Return [X, Y] of the center of cell containing provided text 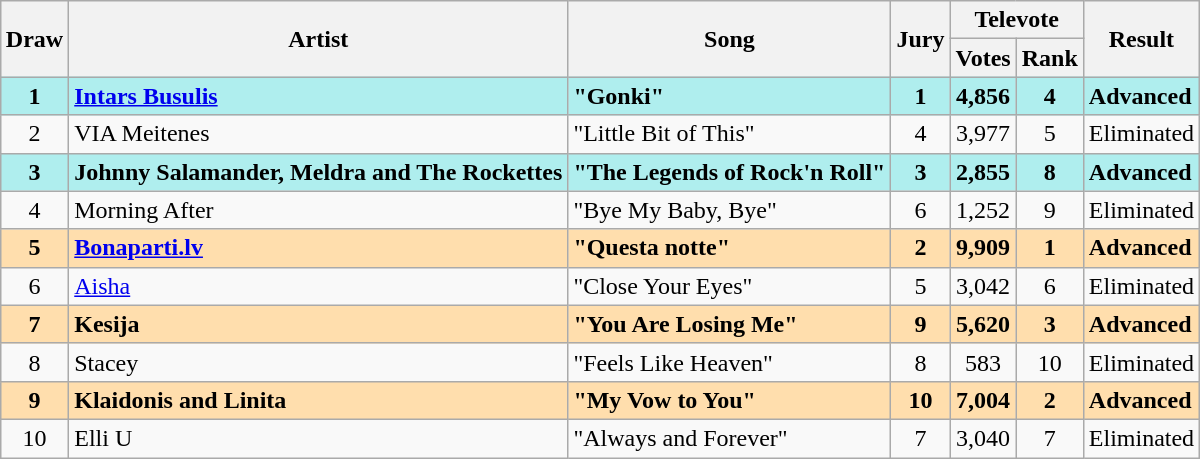
"Little Bit of This" [730, 134]
"You Are Losing Me" [730, 324]
Kesija [318, 324]
Televote [1016, 20]
Song [730, 39]
Klaidonis and Linita [318, 400]
"My Vow to You" [730, 400]
"The Legends of Rock'n Roll" [730, 172]
Elli U [318, 438]
Intars Busulis [318, 96]
583 [983, 362]
3,042 [983, 286]
2,855 [983, 172]
7,004 [983, 400]
Bonaparti.lv [318, 248]
Aisha [318, 286]
9,909 [983, 248]
VIA Meitenes [318, 134]
3,040 [983, 438]
Johnny Salamander, Meldra and The Rockettes [318, 172]
"Gonki" [730, 96]
Rank [1050, 58]
Jury [920, 39]
Morning After [318, 210]
"Always and Forever" [730, 438]
Votes [983, 58]
Draw [34, 39]
3,977 [983, 134]
"Bye My Baby, Bye" [730, 210]
"Questa notte" [730, 248]
"Close Your Eyes" [730, 286]
1,252 [983, 210]
4,856 [983, 96]
5,620 [983, 324]
Result [1141, 39]
"Feels Like Heaven" [730, 362]
Stacey [318, 362]
Artist [318, 39]
